From the cell containing the given text, extract its center point as (X, Y) coordinate. 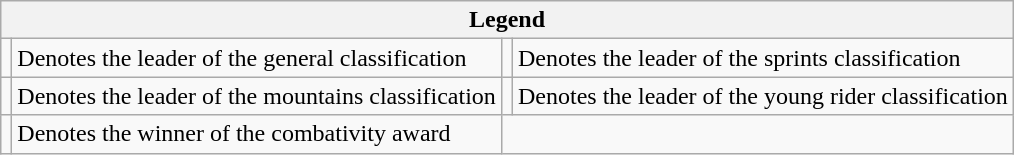
Denotes the leader of the young rider classification (762, 96)
Denotes the winner of the combativity award (257, 134)
Legend (508, 20)
Denotes the leader of the mountains classification (257, 96)
Denotes the leader of the general classification (257, 58)
Denotes the leader of the sprints classification (762, 58)
